Output the [X, Y] coordinate of the center of the cell containing the given text.  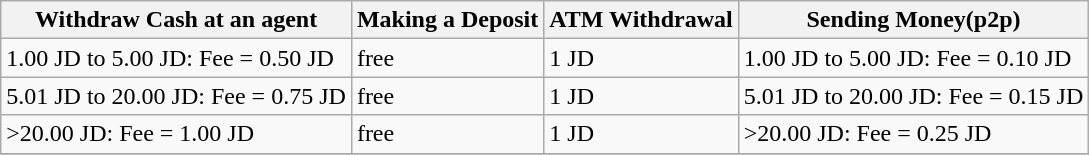
>20.00 JD: Fee = 1.00 JD [176, 134]
1.00 JD to 5.00 JD: Fee = 0.50 JD [176, 58]
Withdraw Cash at an agent [176, 20]
5.01 JD to 20.00 JD: Fee = 0.15 JD [914, 96]
5.01 JD to 20.00 JD: Fee = 0.75 JD [176, 96]
1.00 JD to 5.00 JD: Fee = 0.10 JD [914, 58]
Sending Money(p2p) [914, 20]
ATM Withdrawal [641, 20]
>20.00 JD: Fee = 0.25 JD [914, 134]
Making a Deposit [447, 20]
